Output the (x, y) coordinate of the center of the cell containing the given text.  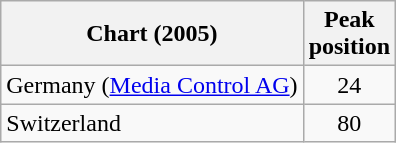
Chart (2005) (152, 34)
Peakposition (349, 34)
24 (349, 85)
Germany (Media Control AG) (152, 85)
Switzerland (152, 123)
80 (349, 123)
